Determine the (x, y) coordinate at the center of the cell enclosing the given text.  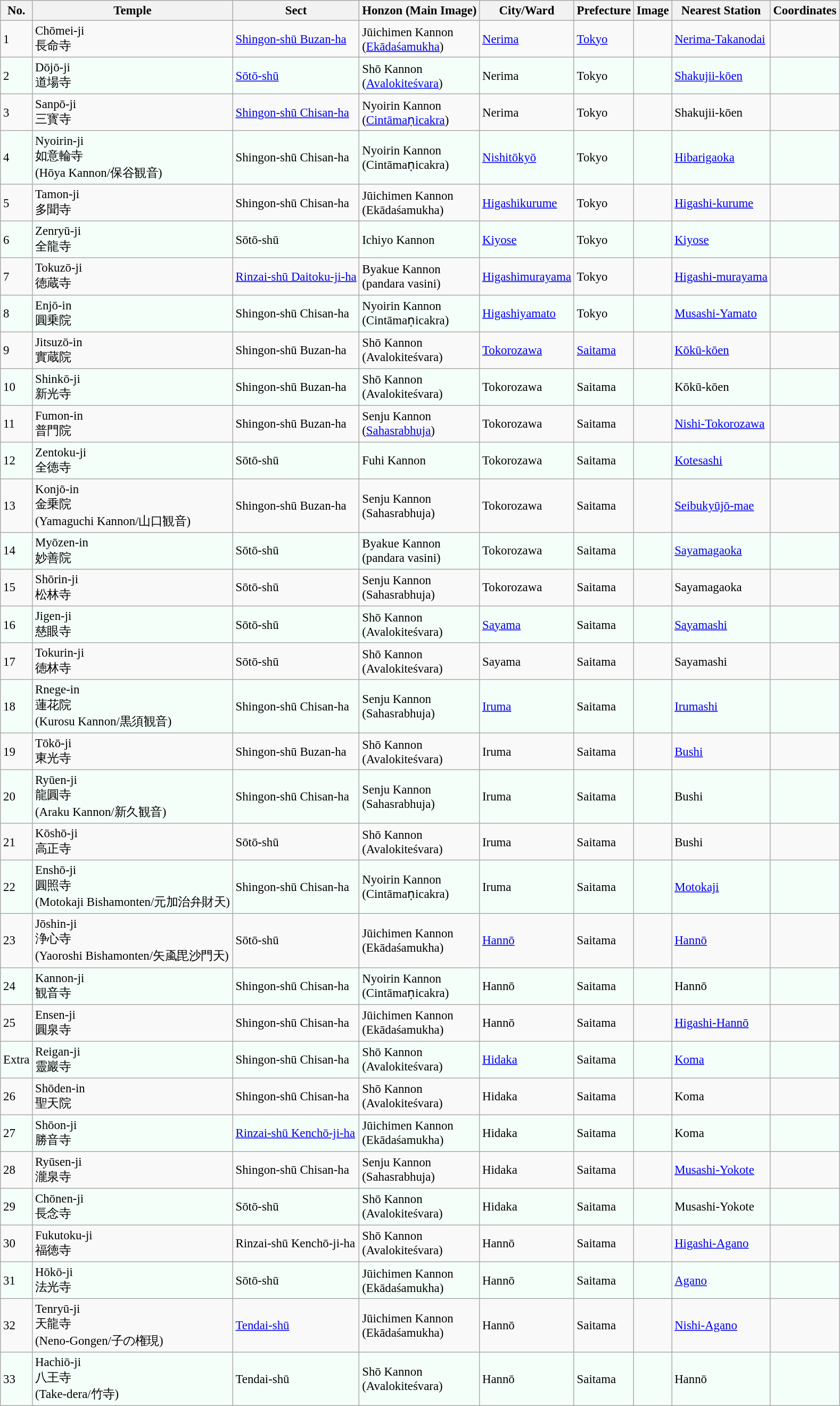
Shōrin-ji松林寺 (133, 588)
Jōshin-ji浄心寺(Yaoroshi Bishamonten/矢颪毘沙門天) (133, 941)
Nerima-Takanodai (721, 39)
2 (17, 76)
21 (17, 841)
26 (17, 1096)
15 (17, 588)
City/Ward (527, 11)
Musashi-Yamato (721, 313)
Fumon-in普門院 (133, 424)
Fukutoku-ji福徳寺 (133, 1243)
Rnege-in蓮花院(Kurosu Kannon/黒須観音) (133, 706)
Shōon-ji勝音寺 (133, 1133)
Higashi-Hannō (721, 1023)
6 (17, 240)
Hibarigaoka (721, 158)
Fuhi Kannon (419, 460)
Tamon-ji多聞寺 (133, 202)
Higashi-murayama (721, 277)
Tōkō-ji東光寺 (133, 752)
17 (17, 661)
Hōkō-ji法光寺 (133, 1280)
31 (17, 1280)
No. (17, 11)
Nishitōkyō (527, 158)
Honzon (Main Image) (419, 11)
Ryūen-ji龍圓寺(Araku Kannon/新久観音) (133, 797)
3 (17, 113)
Zenryū-ji全龍寺 (133, 240)
Image (653, 11)
23 (17, 941)
Prefecture (604, 11)
25 (17, 1023)
Rinzai-shū Daitoku-ji-ha (296, 277)
Seibukyūjō-mae (721, 506)
Enshō-ji圓照寺(Motokaji Bishamonten/元加治弁財天) (133, 887)
Ichiyo Kannon (419, 240)
Chōnen-ji長念寺 (133, 1207)
Nishi-Agano (721, 1326)
5 (17, 202)
28 (17, 1170)
Ryūsen-ji瀧泉寺 (133, 1170)
Temple (133, 11)
Higashi-kurume (721, 202)
Hachiō-ji八王寺(Take-dera/竹寺) (133, 1379)
29 (17, 1207)
24 (17, 986)
12 (17, 460)
Shinkō-ji新光寺 (133, 387)
Reigan-ji靈巖寺 (133, 1060)
32 (17, 1326)
Nishi-Tokorozawa (721, 424)
Sanpō-ji三寳寺 (133, 113)
7 (17, 277)
Tokurin-ji徳林寺 (133, 661)
Higashimurayama (527, 277)
18 (17, 706)
14 (17, 551)
Kotesashi (721, 460)
Nyoirin-ji如意輪寺(Hōya Kannon/保谷観音) (133, 158)
Sect (296, 11)
1 (17, 39)
Higashikurume (527, 202)
Ensen-ji圓泉寺 (133, 1023)
10 (17, 387)
4 (17, 158)
Zentoku-ji全徳寺 (133, 460)
16 (17, 624)
8 (17, 313)
11 (17, 424)
20 (17, 797)
30 (17, 1243)
Konjō-in金乗院(Yamaguchi Kannon/山口観音) (133, 506)
Extra (17, 1060)
Nearest Station (721, 11)
Dōjō-ji道場寺 (133, 76)
Shōden-in聖天院 (133, 1096)
33 (17, 1379)
Kannon-ji観音寺 (133, 986)
Agano (721, 1280)
27 (17, 1133)
Myōzen-in妙善院 (133, 551)
Higashi-Agano (721, 1243)
13 (17, 506)
Tenryū-ji天龍寺(Neno-Gongen/子の権現) (133, 1326)
22 (17, 887)
Jigen-ji慈眼寺 (133, 624)
Irumashi (721, 706)
Coordinates (805, 11)
9 (17, 350)
Higashiyamato (527, 313)
Jitsuzō-in 實蔵院 (133, 350)
19 (17, 752)
Motokaji (721, 887)
Tokuzō-ji徳蔵寺 (133, 277)
Chōmei-ji長命寺 (133, 39)
Enjō-in圓乗院 (133, 313)
Kōshō-ji高正寺 (133, 841)
